Search for the cell housing the specified text and yield its [x, y] center coordinate. 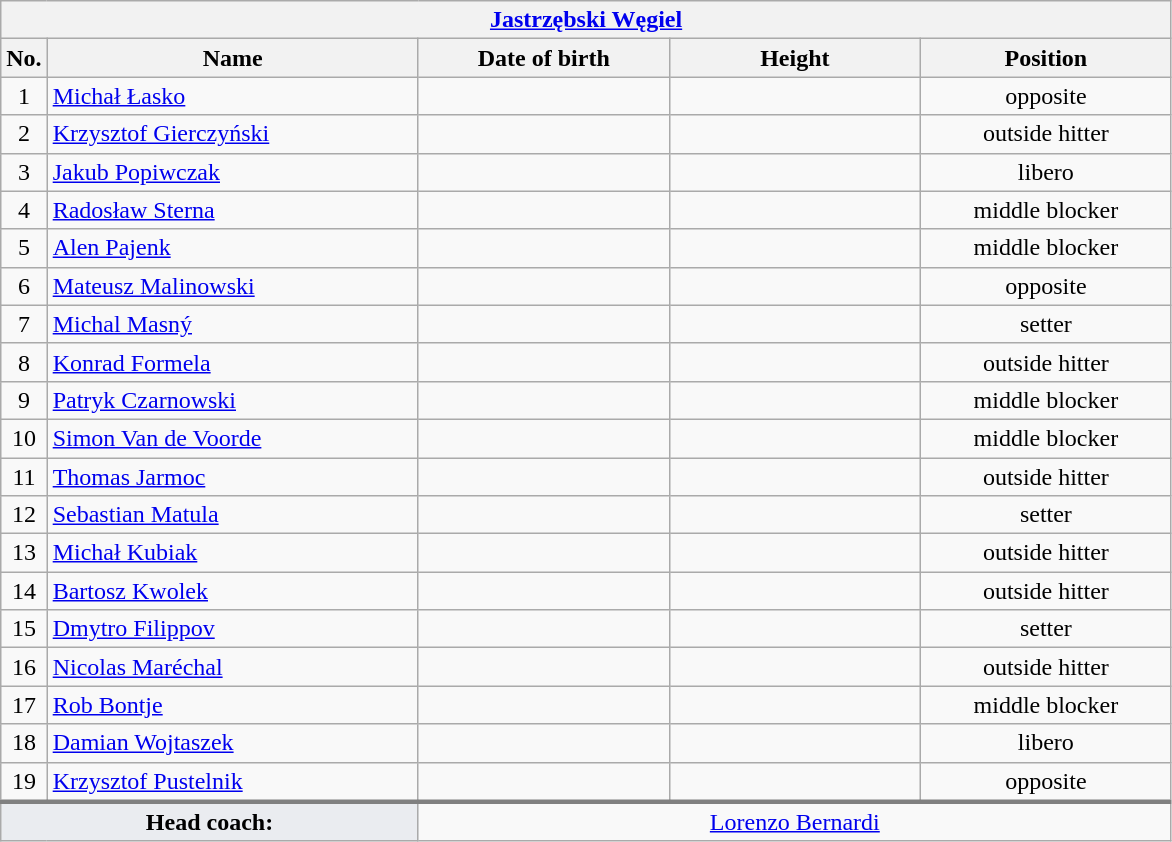
15 [24, 629]
Michał Łasko [232, 96]
No. [24, 58]
Patryk Czarnowski [232, 400]
Thomas Jarmoc [232, 477]
5 [24, 248]
13 [24, 553]
Bartosz Kwolek [232, 591]
7 [24, 324]
Michał Kubiak [232, 553]
Head coach: [210, 822]
8 [24, 362]
Damian Wojtaszek [232, 743]
Konrad Formela [232, 362]
Height [794, 58]
Jastrzębski Węgiel [586, 20]
3 [24, 172]
11 [24, 477]
Nicolas Maréchal [232, 667]
Krzysztof Gierczyński [232, 134]
Lorenzo Bernardi [794, 822]
Dmytro Filippov [232, 629]
Jakub Popiwczak [232, 172]
Michal Masný [232, 324]
12 [24, 515]
Mateusz Malinowski [232, 286]
Date of birth [544, 58]
17 [24, 705]
14 [24, 591]
Krzysztof Pustelnik [232, 782]
16 [24, 667]
Radosław Sterna [232, 210]
2 [24, 134]
9 [24, 400]
Sebastian Matula [232, 515]
4 [24, 210]
Position [1046, 58]
Name [232, 58]
Alen Pajenk [232, 248]
10 [24, 438]
19 [24, 782]
Simon Van de Voorde [232, 438]
18 [24, 743]
1 [24, 96]
Rob Bontje [232, 705]
6 [24, 286]
